Capture the cell that displays the provided text and extract its [x, y] central coordinate. 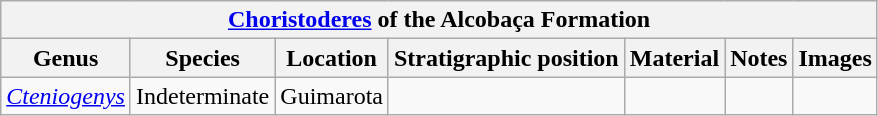
Species [202, 58]
Material [674, 58]
Choristoderes of the Alcobaça Formation [440, 20]
Indeterminate [202, 96]
Images [835, 58]
Genus [66, 58]
Guimarota [332, 96]
Location [332, 58]
Stratigraphic position [506, 58]
Notes [759, 58]
Cteniogenys [66, 96]
